For the text-containing cell, return its midpoint in (X, Y) coordinate format. 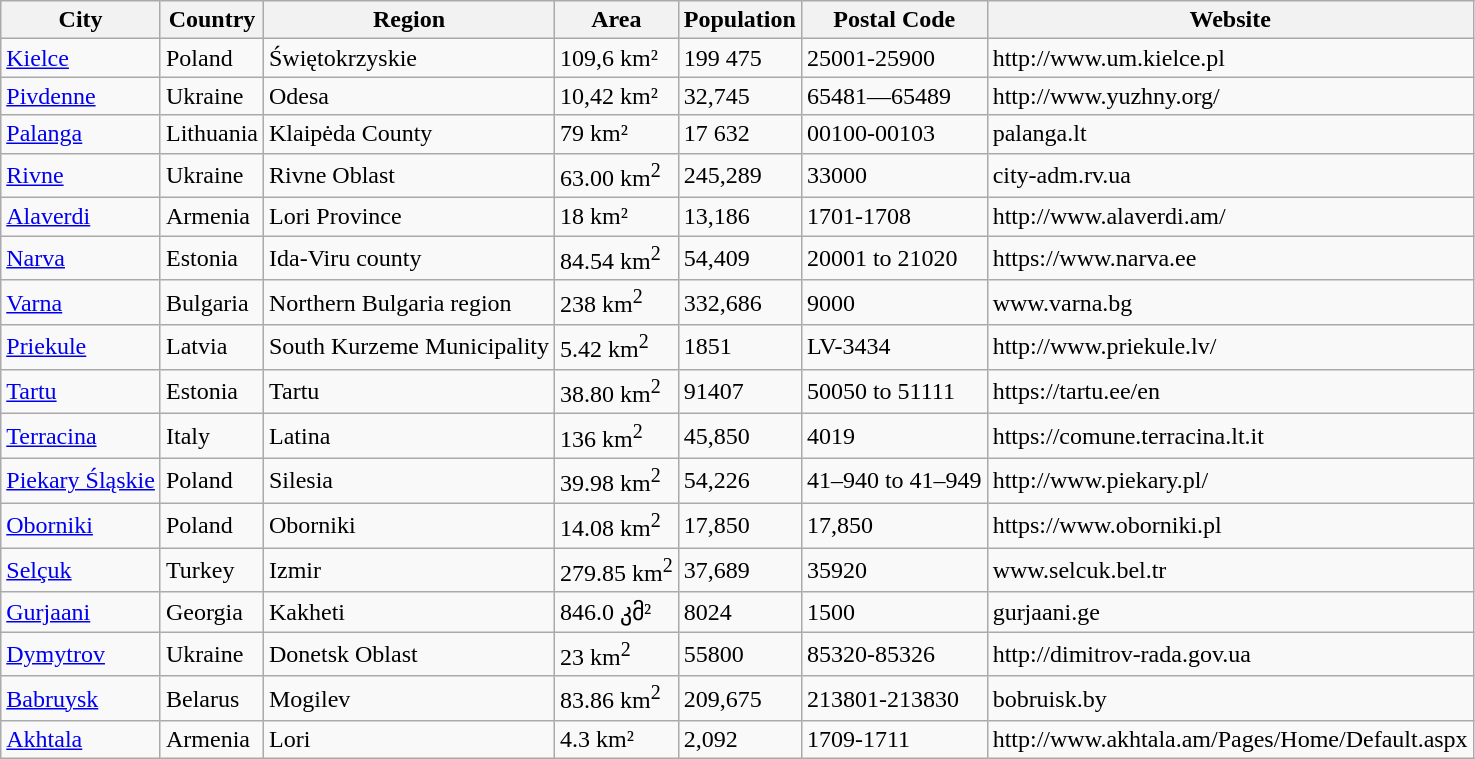
1709-1711 (894, 740)
2,092 (740, 740)
1701-1708 (894, 217)
Alaverdi (81, 217)
4019 (894, 436)
Belarus (212, 698)
Postal Code (894, 20)
Population (740, 20)
Region (408, 20)
209,675 (740, 698)
45,850 (740, 436)
Mogilev (408, 698)
199 475 (740, 58)
Świętokrzyskie (408, 58)
gurjaani.ge (1230, 612)
Priekule (81, 348)
Lori (408, 740)
5.42 km2 (617, 348)
Selçuk (81, 570)
136 km2 (617, 436)
39.98 km2 (617, 480)
8024 (740, 612)
Rivne (81, 176)
www.selcuk.bel.tr (1230, 570)
1851 (740, 348)
279.85 km2 (617, 570)
54,409 (740, 258)
http://www.akhtala.am/Pages/Home/Default.aspx (1230, 740)
Klaipėda County (408, 134)
Akhtala (81, 740)
https://comune.terracina.lt.it (1230, 436)
Ida-Viru county (408, 258)
Lori Province (408, 217)
www.varna.bg (1230, 302)
238 km2 (617, 302)
http://www.piekary.pl/ (1230, 480)
Kielce (81, 58)
Varna (81, 302)
23 km2 (617, 654)
http://www.priekule.lv/ (1230, 348)
Piekary Śląskie (81, 480)
213801-213830 (894, 698)
http://www.yuzhny.org/ (1230, 96)
32,745 (740, 96)
https://www.narva.ee (1230, 258)
http://dimitrov-rada.gov.ua (1230, 654)
4.3 km² (617, 740)
Area (617, 20)
9000 (894, 302)
Silesia (408, 480)
Gurjaani (81, 612)
Country (212, 20)
14.08 km2 (617, 526)
city-adm.rv.ua (1230, 176)
41–940 to 41–949 (894, 480)
Rivne Oblast (408, 176)
Pivdenne (81, 96)
50050 to 51111 (894, 392)
Babruysk (81, 698)
https://www.oborniki.pl (1230, 526)
332,686 (740, 302)
10,42 km² (617, 96)
846.0 კმ² (617, 612)
38.80 km2 (617, 392)
City (81, 20)
https://tartu.ee/en (1230, 392)
Kakheti (408, 612)
85320-85326 (894, 654)
Italy (212, 436)
55800 (740, 654)
63.00 km2 (617, 176)
Dymytrov (81, 654)
http://www.um.kielce.pl (1230, 58)
Turkey (212, 570)
Bulgaria (212, 302)
83.86 km2 (617, 698)
18 km² (617, 217)
84.54 km2 (617, 258)
Izmir (408, 570)
http://www.alaverdi.am/ (1230, 217)
Terracina (81, 436)
Georgia (212, 612)
Latina (408, 436)
Lithuania (212, 134)
palanga.lt (1230, 134)
Narva (81, 258)
1500 (894, 612)
Website (1230, 20)
35920 (894, 570)
bobruisk.by (1230, 698)
37,689 (740, 570)
20001 to 21020 (894, 258)
91407 (740, 392)
25001-25900 (894, 58)
Odesa (408, 96)
Latvia (212, 348)
LV-3434 (894, 348)
Northern Bulgaria region (408, 302)
Donetsk Oblast (408, 654)
54,226 (740, 480)
South Kurzeme Municipality (408, 348)
245,289 (740, 176)
109,6 km² (617, 58)
17 632 (740, 134)
79 km² (617, 134)
33000 (894, 176)
00100-00103 (894, 134)
13,186 (740, 217)
Palanga (81, 134)
65481—65489 (894, 96)
